Output the [x, y] coordinate of the center of the cell containing the given text.  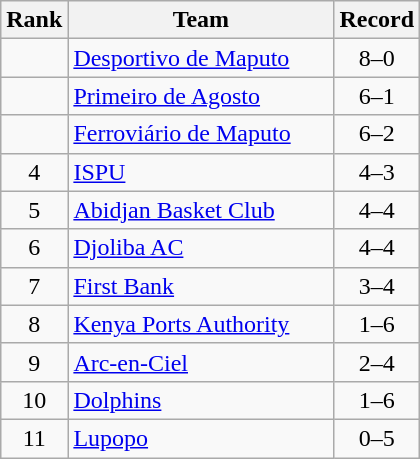
Lupopo [201, 438]
4 [34, 172]
6–2 [377, 134]
Rank [34, 20]
7 [34, 286]
4–3 [377, 172]
Primeiro de Agosto [201, 96]
Abidjan Basket Club [201, 210]
Kenya Ports Authority [201, 324]
First Bank [201, 286]
Record [377, 20]
9 [34, 362]
2–4 [377, 362]
Djoliba AC [201, 248]
6 [34, 248]
Dolphins [201, 400]
6–1 [377, 96]
8 [34, 324]
11 [34, 438]
8–0 [377, 58]
10 [34, 400]
0–5 [377, 438]
Team [201, 20]
ISPU [201, 172]
5 [34, 210]
3–4 [377, 286]
Ferroviário de Maputo [201, 134]
Arc-en-Ciel [201, 362]
Desportivo de Maputo [201, 58]
